Locate the cell with the specified text and output its (X, Y) center coordinate. 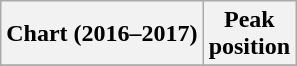
Peakposition (249, 34)
Chart (2016–2017) (102, 34)
